Output the (X, Y) coordinate of the center of the cell containing the given text.  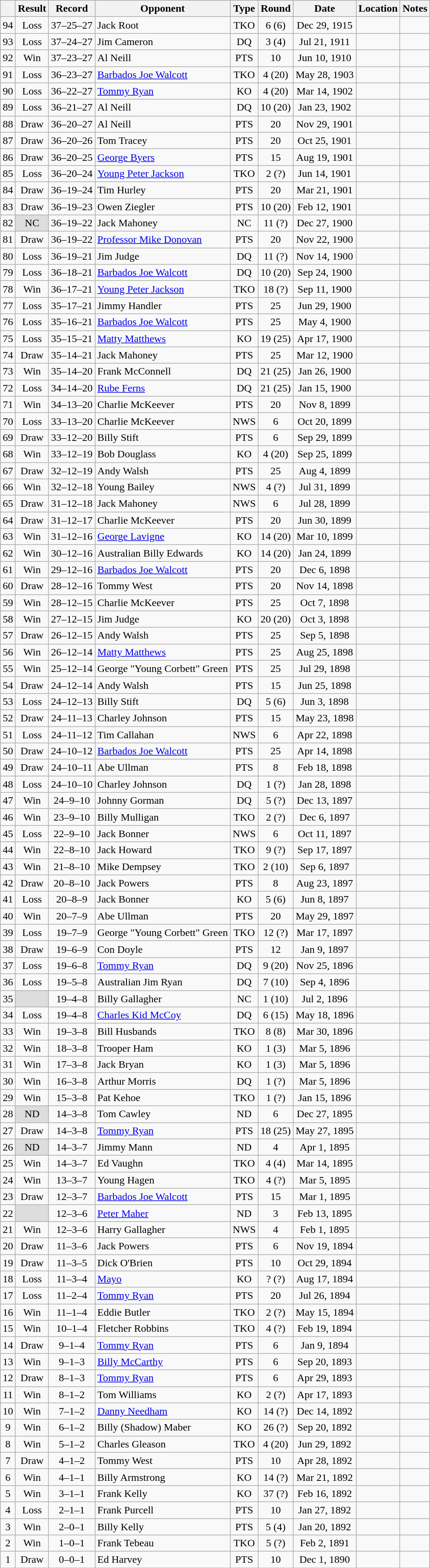
Bill Husbands (162, 1032)
May 15, 1894 (325, 1312)
Nov 14, 1898 (325, 586)
Jan 28, 1898 (325, 784)
18 (25) (275, 1131)
19–6–9 (72, 949)
Dec 6, 1897 (325, 817)
49 (8, 768)
Apr 14, 1898 (325, 751)
Mar 5, 1895 (325, 1180)
Trooper Ham (162, 1048)
Billy Mulligan (162, 817)
Jul 28, 1899 (325, 504)
Oct 3, 1898 (325, 619)
69 (8, 437)
35–17–21 (72, 306)
Aug 19, 1901 (325, 157)
35–14–21 (72, 355)
72 (8, 388)
19 (25) (275, 339)
5–1–2 (72, 1444)
36–20–27 (72, 124)
George Byers (162, 157)
36–18–21 (72, 273)
22–8–10 (72, 850)
Frank Purcell (162, 1510)
3 (4) (275, 42)
Frank Tebeau (162, 1543)
81 (8, 240)
56 (8, 652)
78 (8, 289)
Jul 21, 1911 (325, 42)
7 (8, 1460)
60 (8, 586)
32–12–19 (72, 470)
Feb 19, 1894 (325, 1329)
4–1–1 (72, 1477)
30–12–16 (72, 553)
9 (8, 1428)
27 (8, 1131)
17 (8, 1296)
16–3–8 (72, 1081)
28 (8, 1114)
11–2–4 (72, 1296)
36 (8, 982)
Mar 17, 1897 (325, 932)
Mayo (162, 1279)
Sep 20, 1893 (325, 1362)
11–3–6 (72, 1246)
26 (?) (275, 1428)
Nov 19, 1894 (325, 1246)
5 (4) (275, 1526)
Mar 14, 1895 (325, 1164)
Dec 27, 1895 (325, 1114)
36–20–26 (72, 140)
Jack Root (162, 25)
Jan 15, 1900 (325, 388)
9 (20) (275, 965)
30 (8, 1081)
26–12–14 (72, 652)
Mar 12, 1900 (325, 355)
21–8–10 (72, 867)
44 (8, 850)
24–9–10 (72, 801)
May 27, 1895 (325, 1131)
31–12–16 (72, 537)
Jun 25, 1898 (325, 685)
Feb 2, 1891 (325, 1543)
88 (8, 124)
Billy Armstrong (162, 1477)
35–16–21 (72, 322)
39 (8, 932)
? (?) (275, 1279)
Nov 22, 1900 (325, 240)
Sep 29, 1899 (325, 437)
15–3–8 (72, 1098)
36–20–25 (72, 157)
21 (8, 1229)
28–12–15 (72, 603)
George Lavigne (162, 537)
67 (8, 470)
19–6–8 (72, 965)
51 (8, 735)
3–1–1 (72, 1493)
Fletcher Robbins (162, 1329)
19 (8, 1263)
36–23–27 (72, 75)
Danny Needham (162, 1411)
23–9–10 (72, 817)
Johnny Gorman (162, 801)
Jun 30, 1899 (325, 520)
Billy (Shadow) Maber (162, 1428)
84 (8, 190)
90 (8, 91)
Jimmy Handler (162, 306)
Billy Gallagher (162, 998)
6–1–2 (72, 1428)
37–24–27 (72, 42)
Oct 20, 1899 (325, 421)
May 23, 1898 (325, 718)
20–8–9 (72, 900)
61 (8, 570)
Jun 14, 1901 (325, 173)
8–1–2 (72, 1395)
Mar 21, 1901 (325, 190)
24–12–13 (72, 701)
34–13–20 (72, 404)
64 (8, 520)
7 (10) (275, 982)
58 (8, 619)
89 (8, 108)
2–0–1 (72, 1526)
Charles Gleason (162, 1444)
Sep 5, 1898 (325, 636)
16 (8, 1312)
37 (?) (275, 1493)
Arthur Morris (162, 1081)
87 (8, 140)
10–1–4 (72, 1329)
Dec 1, 1890 (325, 1560)
33–12–19 (72, 454)
Jim Cameron (162, 42)
13 (8, 1362)
Peter Maher (162, 1213)
Young Hagen (162, 1180)
Result (32, 9)
29–12–16 (72, 570)
8–1–3 (72, 1378)
26–12–15 (72, 636)
53 (8, 701)
36–22–27 (72, 91)
80 (8, 256)
Apr 17, 1893 (325, 1395)
Oct 11, 1897 (325, 834)
40 (8, 916)
54 (8, 685)
Mar 14, 1902 (325, 91)
5 (8, 1493)
Jan 15, 1896 (325, 1098)
36–19–23 (72, 207)
Owen Ziegler (162, 207)
8 (8) (275, 1032)
Bob Douglass (162, 454)
Feb 16, 1892 (325, 1493)
31–12–17 (72, 520)
92 (8, 58)
28–12–16 (72, 586)
Dick O'Brien (162, 1263)
Dec 29, 1915 (325, 25)
Jan 23, 1902 (325, 108)
Sep 17, 1897 (325, 850)
79 (8, 273)
76 (8, 322)
35–15–21 (72, 339)
Feb 12, 1901 (325, 207)
Aug 23, 1897 (325, 883)
65 (8, 504)
Record (72, 9)
59 (8, 603)
9–1–3 (72, 1362)
45 (8, 834)
22 (8, 1213)
37–25–27 (72, 25)
Jan 24, 1899 (325, 553)
12–3–7 (72, 1196)
36–19–21 (72, 256)
66 (8, 487)
Sep 20, 1892 (325, 1428)
33 (8, 1032)
Ed Vaughn (162, 1164)
36–20–24 (72, 173)
Nov 8, 1899 (325, 404)
47 (8, 801)
31–12–18 (72, 504)
62 (8, 553)
Jul 26, 1894 (325, 1296)
Nov 25, 1896 (325, 965)
Dec 13, 1897 (325, 801)
Harry Gallagher (162, 1229)
Jun 29, 1900 (325, 306)
Dec 6, 1898 (325, 570)
May 4, 1900 (325, 322)
19–7–9 (72, 932)
0–0–1 (72, 1560)
Eddie Butler (162, 1312)
Feb 13, 1895 (325, 1213)
4–1–2 (72, 1460)
Frank Kelly (162, 1493)
24–11–13 (72, 718)
19–3–8 (72, 1032)
Nov 14, 1900 (325, 256)
23 (8, 1196)
34 (8, 1015)
Mar 10, 1899 (325, 537)
May 18, 1896 (325, 1015)
Jan 26, 1900 (325, 372)
4 (4) (275, 1164)
Feb 18, 1898 (325, 768)
Opponent (162, 9)
11–3–4 (72, 1279)
41 (8, 900)
9–1–4 (72, 1345)
Mar 30, 1896 (325, 1032)
83 (8, 207)
Australian Jim Ryan (162, 982)
Jun 3, 1898 (325, 701)
Aug 25, 1898 (325, 652)
20–7–9 (72, 916)
Sep 11, 1900 (325, 289)
Sep 4, 1896 (325, 982)
Aug 17, 1894 (325, 1279)
17–3–8 (72, 1065)
Jun 29, 1892 (325, 1444)
29 (8, 1098)
24–12–14 (72, 685)
11 (8, 1395)
Jan 20, 1892 (325, 1526)
32–12–18 (72, 487)
Oct 7, 1898 (325, 603)
43 (8, 867)
11–3–5 (72, 1263)
Mar 1, 1895 (325, 1196)
55 (8, 668)
6 (6) (275, 25)
6 (15) (275, 1015)
Round (275, 9)
Billy McCarthy (162, 1362)
Jun 10, 1910 (325, 58)
19–5–8 (72, 982)
38 (8, 949)
Jan 9, 1897 (325, 949)
36–17–21 (72, 289)
91 (8, 75)
Con Doyle (162, 949)
31 (8, 1065)
32 (8, 1048)
74 (8, 355)
1 (10) (275, 998)
Dec 27, 1900 (325, 223)
57 (8, 636)
Young Bailey (162, 487)
26 (8, 1147)
Type (244, 9)
18–3–8 (72, 1048)
1–0–1 (72, 1543)
9 (?) (275, 850)
36–19–24 (72, 190)
Billy Kelly (162, 1526)
Rube Ferns (162, 388)
20 (20) (275, 619)
48 (8, 784)
27–12–15 (72, 619)
85 (8, 173)
52 (8, 718)
Jul 2, 1896 (325, 998)
24–10–11 (72, 768)
Apr 28, 1892 (325, 1460)
12 (?) (275, 932)
Jan 9, 1894 (325, 1345)
Jack Howard (162, 850)
Oct 29, 1894 (325, 1263)
Professor Mike Donovan (162, 240)
Date (325, 9)
37 (8, 965)
2 (10) (275, 867)
13–3–7 (72, 1180)
Aug 4, 1899 (325, 470)
Jack Bryan (162, 1065)
Pat Kehoe (162, 1098)
Jan 27, 1892 (325, 1510)
Jul 29, 1898 (325, 668)
May 28, 1903 (325, 75)
Sep 24, 1900 (325, 273)
22–9–10 (72, 834)
33–12–20 (72, 437)
71 (8, 404)
63 (8, 537)
33–13–20 (72, 421)
77 (8, 306)
7–1–2 (72, 1411)
Feb 1, 1895 (325, 1229)
18 (?) (275, 289)
May 29, 1897 (325, 916)
35–14–20 (72, 372)
1 (8, 1560)
Jul 31, 1899 (325, 487)
75 (8, 339)
94 (8, 25)
Charles Kid McCoy (162, 1015)
46 (8, 817)
Location (378, 9)
Dec 14, 1892 (325, 1411)
68 (8, 454)
70 (8, 421)
Tim Callahan (162, 735)
73 (8, 372)
86 (8, 157)
Mike Dempsey (162, 867)
Tim Hurley (162, 190)
Tom Tracey (162, 140)
24 (8, 1180)
20–8–10 (72, 883)
Tom Cawley (162, 1114)
18 (8, 1279)
2–1–1 (72, 1510)
24–11–12 (72, 735)
Nov 29, 1901 (325, 124)
Notes (415, 9)
Apr 29, 1893 (325, 1378)
34–14–20 (72, 388)
Oct 25, 1901 (325, 140)
Sep 25, 1899 (325, 454)
Ed Harvey (162, 1560)
Sep 6, 1897 (325, 867)
50 (8, 751)
36–21–27 (72, 108)
Apr 1, 1895 (325, 1147)
Frank McConnell (162, 372)
Jun 8, 1897 (325, 900)
Apr 17, 1900 (325, 339)
82 (8, 223)
14 (8, 1345)
Tom Williams (162, 1395)
24–10–12 (72, 751)
37–23–27 (72, 58)
25–12–14 (72, 668)
24–10–10 (72, 784)
Apr 22, 1898 (325, 735)
2 (8, 1543)
93 (8, 42)
Mar 21, 1892 (325, 1477)
Australian Billy Edwards (162, 553)
42 (8, 883)
Jimmy Mann (162, 1147)
11–1–4 (72, 1312)
35 (8, 998)
